Extract the [X, Y] coordinate from the center of the cell holding the provided text.  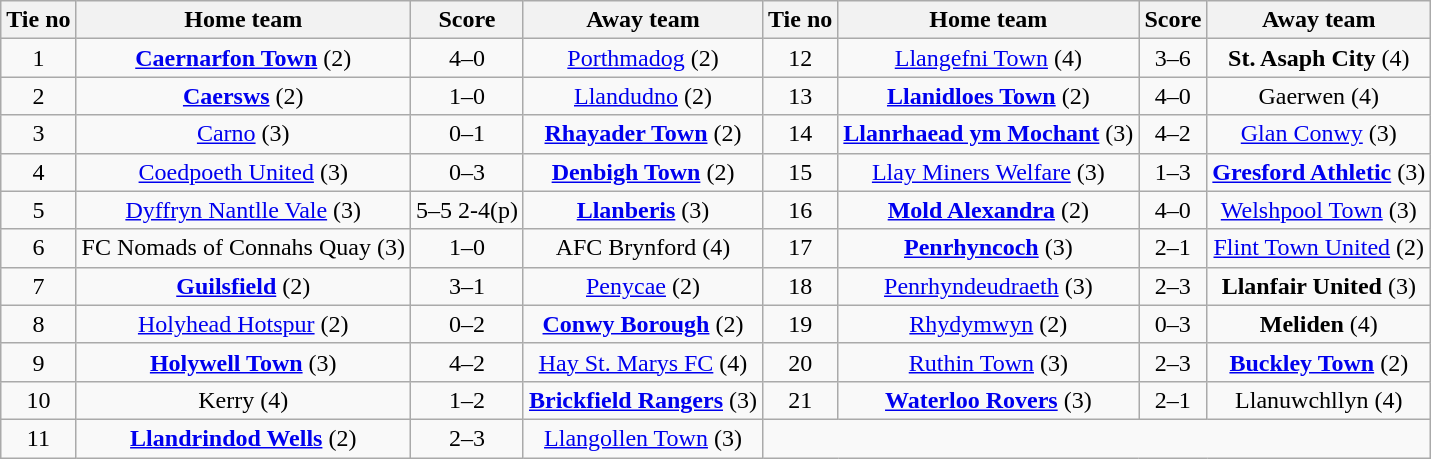
Dyffryn Nantlle Vale (3) [243, 210]
Penycae (2) [642, 286]
Llangefni Town (4) [988, 58]
9 [38, 362]
Caernarfon Town (2) [243, 58]
Guilsfield (2) [243, 286]
Porthmadog (2) [642, 58]
0–1 [466, 134]
Hay St. Marys FC (4) [642, 362]
1–2 [466, 400]
5 [38, 210]
Penrhyndeudraeth (3) [988, 286]
Holywell Town (3) [243, 362]
Ruthin Town (3) [988, 362]
Conwy Borough (2) [642, 324]
3–1 [466, 286]
FC Nomads of Connahs Quay (3) [243, 248]
6 [38, 248]
Llanberis (3) [642, 210]
Llanfair United (3) [1319, 286]
Llay Miners Welfare (3) [988, 172]
Caersws (2) [243, 96]
7 [38, 286]
Flint Town United (2) [1319, 248]
Rhydymwyn (2) [988, 324]
Kerry (4) [243, 400]
14 [800, 134]
Holyhead Hotspur (2) [243, 324]
Llandudno (2) [642, 96]
Llandrindod Wells (2) [243, 438]
Denbigh Town (2) [642, 172]
Brickfield Rangers (3) [642, 400]
21 [800, 400]
Welshpool Town (3) [1319, 210]
10 [38, 400]
Meliden (4) [1319, 324]
Penrhyncoch (3) [988, 248]
3 [38, 134]
3–6 [1173, 58]
Llanidloes Town (2) [988, 96]
Llangollen Town (3) [642, 438]
Coedpoeth United (3) [243, 172]
19 [800, 324]
8 [38, 324]
13 [800, 96]
St. Asaph City (4) [1319, 58]
5–5 2-4(p) [466, 210]
1 [38, 58]
0–2 [466, 324]
1–3 [1173, 172]
Llanuwchllyn (4) [1319, 400]
16 [800, 210]
18 [800, 286]
Glan Conwy (3) [1319, 134]
17 [800, 248]
Waterloo Rovers (3) [988, 400]
2 [38, 96]
Llanrhaead ym Mochant (3) [988, 134]
15 [800, 172]
Rhayader Town (2) [642, 134]
AFC Brynford (4) [642, 248]
20 [800, 362]
Gresford Athletic (3) [1319, 172]
12 [800, 58]
11 [38, 438]
Carno (3) [243, 134]
4 [38, 172]
Buckley Town (2) [1319, 362]
Gaerwen (4) [1319, 96]
Mold Alexandra (2) [988, 210]
